Search for the cell housing the specified text and yield its [x, y] center coordinate. 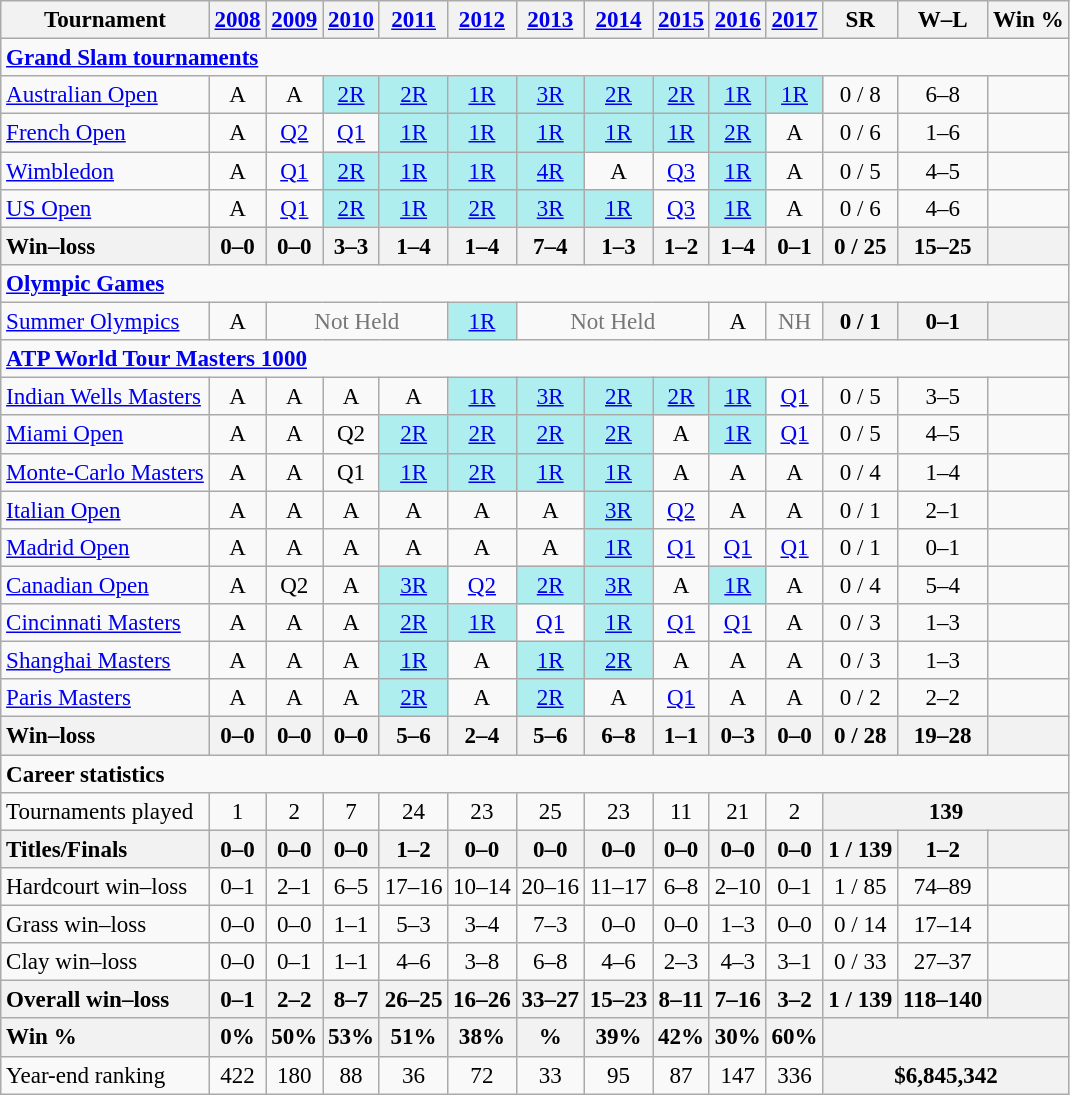
Overall win–loss [105, 1000]
% [550, 1038]
74–89 [943, 887]
1 / 85 [860, 887]
8–7 [352, 1000]
0 / 33 [860, 962]
42% [682, 1038]
72 [482, 1075]
17–16 [413, 887]
Miami Open [105, 435]
336 [794, 1075]
4–3 [738, 962]
0% [238, 1038]
3–5 [943, 397]
5–3 [413, 925]
2012 [482, 20]
W–L [943, 20]
11–17 [618, 887]
3–2 [794, 1000]
11 [682, 812]
Paris Masters [105, 698]
33–27 [550, 1000]
ATP World Tour Masters 1000 [535, 359]
2–3 [682, 962]
2008 [238, 20]
7–16 [738, 1000]
Olympic Games [535, 284]
3–3 [352, 246]
95 [618, 1075]
French Open [105, 133]
Tournament [105, 20]
Titles/Finals [105, 849]
Cincinnati Masters [105, 623]
Clay win–loss [105, 962]
36 [413, 1075]
27–37 [943, 962]
19–28 [943, 736]
3–4 [482, 925]
53% [352, 1038]
Indian Wells Masters [105, 397]
30% [738, 1038]
4R [550, 171]
21 [738, 812]
88 [352, 1075]
Grass win–loss [105, 925]
2009 [294, 20]
8–11 [682, 1000]
15–23 [618, 1000]
50% [294, 1038]
2016 [738, 20]
180 [294, 1075]
16–26 [482, 1000]
0 / 28 [860, 736]
147 [738, 1075]
Shanghai Masters [105, 661]
Wimbledon [105, 171]
6–5 [352, 887]
Madrid Open [105, 548]
Hardcourt win–loss [105, 887]
0 / 2 [860, 698]
5–4 [943, 585]
Australian Open [105, 95]
$6,845,342 [946, 1075]
2013 [550, 20]
0–3 [738, 736]
SR [860, 20]
26–25 [413, 1000]
33 [550, 1075]
2015 [682, 20]
51% [413, 1038]
Canadian Open [105, 585]
139 [946, 812]
Year-end ranking [105, 1075]
39% [618, 1038]
7–3 [550, 925]
24 [413, 812]
1–6 [943, 133]
38% [482, 1038]
20–16 [550, 887]
87 [682, 1075]
17–14 [943, 925]
2017 [794, 20]
2014 [618, 20]
1 [238, 812]
Career statistics [535, 774]
15–25 [943, 246]
25 [550, 812]
0 / 25 [860, 246]
7–4 [550, 246]
7 [352, 812]
2–10 [738, 887]
60% [794, 1038]
2–4 [482, 736]
0 / 8 [860, 95]
3–8 [482, 962]
NH [794, 322]
118–140 [943, 1000]
10–14 [482, 887]
Tournaments played [105, 812]
3–1 [794, 962]
Summer Olympics [105, 322]
Monte-Carlo Masters [105, 472]
2011 [413, 20]
US Open [105, 209]
422 [238, 1075]
Grand Slam tournaments [535, 58]
2010 [352, 20]
Italian Open [105, 510]
0 / 14 [860, 925]
